Return [x, y] of the center of cell containing provided text 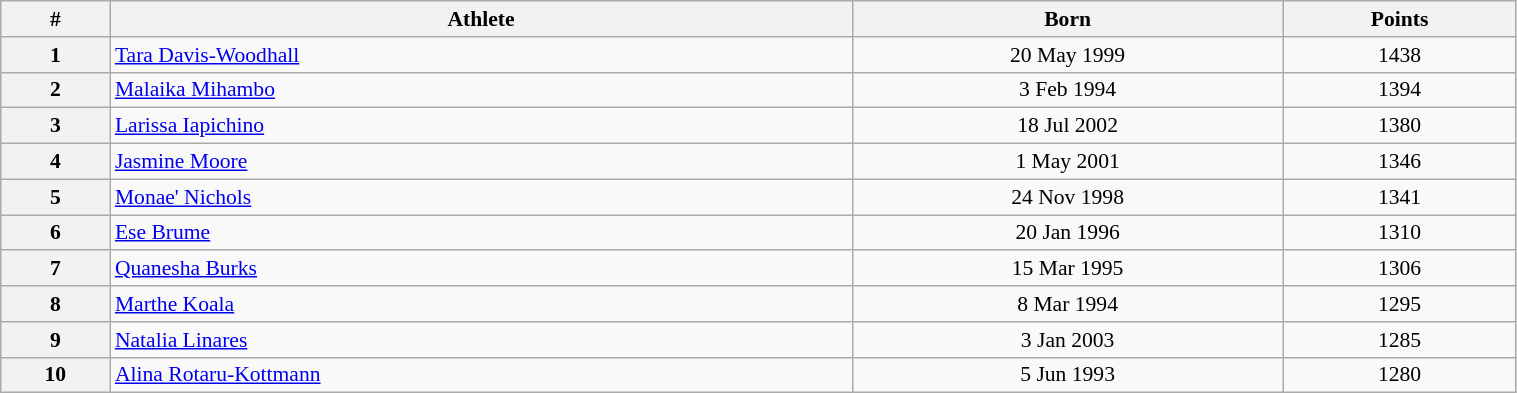
Marthe Koala [481, 304]
7 [56, 269]
3 Jan 2003 [1068, 340]
1394 [1400, 90]
Born [1068, 19]
8 Mar 1994 [1068, 304]
1438 [1400, 55]
20 Jan 1996 [1068, 233]
1285 [1400, 340]
Alina Rotaru-Kottmann [481, 375]
1346 [1400, 162]
3 [56, 126]
18 Jul 2002 [1068, 126]
4 [56, 162]
Malaika Mihambo [481, 90]
6 [56, 233]
1295 [1400, 304]
Natalia Linares [481, 340]
1341 [1400, 197]
3 Feb 1994 [1068, 90]
1280 [1400, 375]
1 May 2001 [1068, 162]
5 Jun 1993 [1068, 375]
Ese Brume [481, 233]
2 [56, 90]
8 [56, 304]
5 [56, 197]
Jasmine Moore [481, 162]
Athlete [481, 19]
1380 [1400, 126]
Quanesha Burks [481, 269]
1306 [1400, 269]
20 May 1999 [1068, 55]
1310 [1400, 233]
9 [56, 340]
1 [56, 55]
Larissa Iapichino [481, 126]
Monae' Nichols [481, 197]
10 [56, 375]
Tara Davis-Woodhall [481, 55]
Points [1400, 19]
# [56, 19]
24 Nov 1998 [1068, 197]
15 Mar 1995 [1068, 269]
